Extract the (x, y) coordinate from the center of the cell holding the provided text.  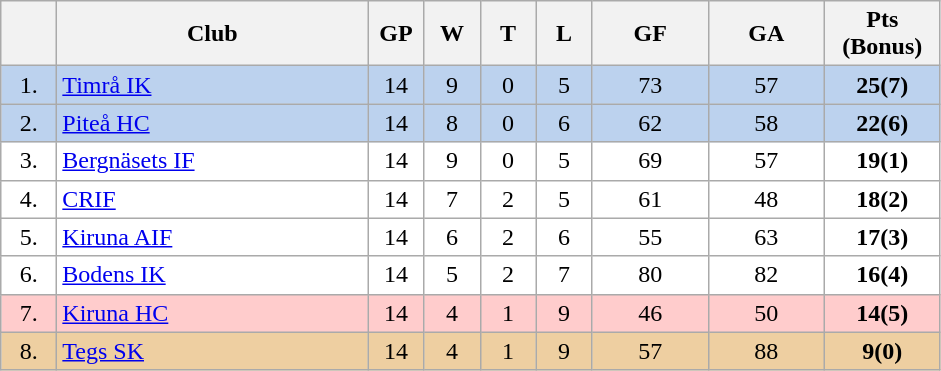
18(2) (882, 199)
Bergnäsets IF (212, 161)
63 (766, 237)
Timrå IK (212, 85)
48 (766, 199)
61 (650, 199)
8. (29, 351)
GF (650, 34)
46 (650, 313)
Piteå HC (212, 123)
Club (212, 34)
17(3) (882, 237)
80 (650, 275)
58 (766, 123)
T (508, 34)
50 (766, 313)
14(5) (882, 313)
Bodens IK (212, 275)
2. (29, 123)
W (452, 34)
4. (29, 199)
19(1) (882, 161)
82 (766, 275)
22(6) (882, 123)
3. (29, 161)
Pts (Bonus) (882, 34)
62 (650, 123)
16(4) (882, 275)
GA (766, 34)
Kiruna HC (212, 313)
8 (452, 123)
CRIF (212, 199)
6. (29, 275)
Tegs SK (212, 351)
9(0) (882, 351)
25(7) (882, 85)
GP (396, 34)
69 (650, 161)
88 (766, 351)
L (564, 34)
Kiruna AIF (212, 237)
7. (29, 313)
73 (650, 85)
55 (650, 237)
1. (29, 85)
5. (29, 237)
